Capture the cell that displays the provided text and extract its [x, y] central coordinate. 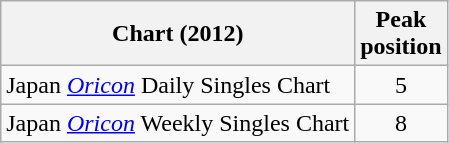
Japan Oricon Daily Singles Chart [178, 85]
Japan Oricon Weekly Singles Chart [178, 123]
5 [401, 85]
Chart (2012) [178, 34]
Peakposition [401, 34]
8 [401, 123]
